Extract the (X, Y) coordinate from the center of the cell holding the provided text.  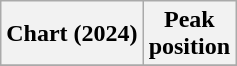
Chart (2024) (72, 34)
Peakposition (189, 34)
